Identify which cell holds the provided text, then report its [X, Y] central coordinate. 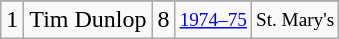
8 [164, 20]
1974–75 [213, 20]
St. Mary's [294, 20]
1 [12, 20]
Tim Dunlop [88, 20]
